For the text-containing cell, return its midpoint in [x, y] coordinate format. 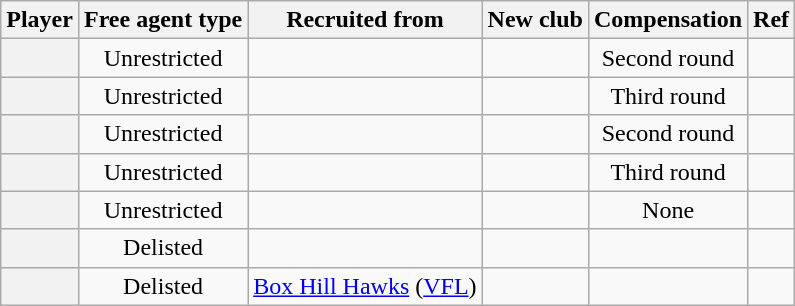
Free agent type [162, 20]
Box Hill Hawks (VFL) [365, 286]
Ref [772, 20]
Player [40, 20]
Recruited from [365, 20]
Compensation [668, 20]
New club [535, 20]
None [668, 210]
